Capture the cell that displays the provided text and extract its [X, Y] central coordinate. 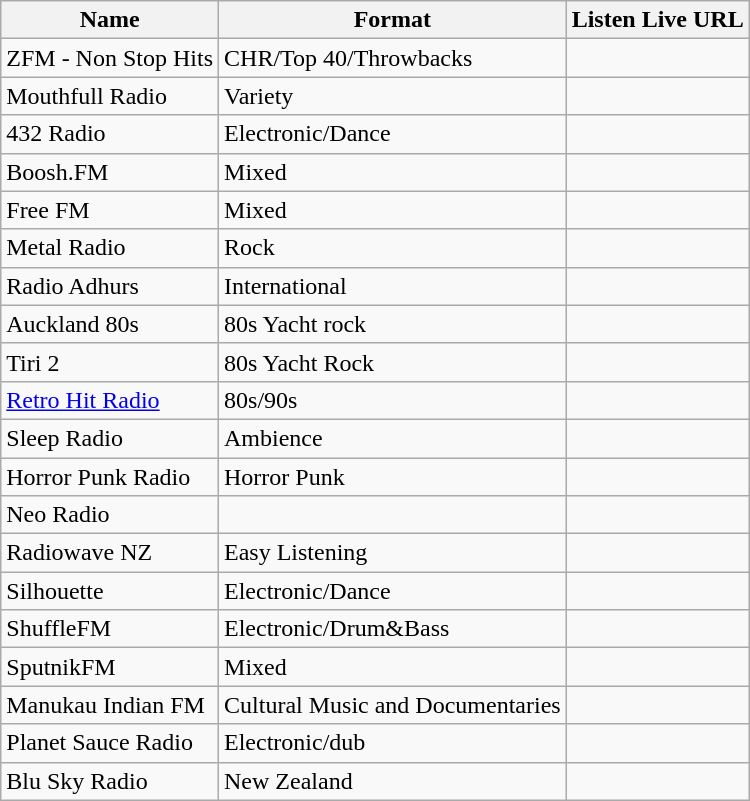
CHR/Top 40/Throwbacks [393, 58]
80s/90s [393, 400]
Neo Radio [110, 515]
ShuffleFM [110, 629]
Manukau Indian FM [110, 705]
Variety [393, 96]
Planet Sauce Radio [110, 743]
80s Yacht Rock [393, 362]
Mouthfull Radio [110, 96]
Electronic/dub [393, 743]
Listen Live URL [658, 20]
Radio Adhurs [110, 286]
Name [110, 20]
Rock [393, 248]
Boosh.FM [110, 172]
Sleep Radio [110, 438]
Electronic/Drum&Bass [393, 629]
SputnikFM [110, 667]
Free FM [110, 210]
432 Radio [110, 134]
Metal Radio [110, 248]
Ambience [393, 438]
Silhouette [110, 591]
Auckland 80s [110, 324]
Horror Punk [393, 477]
Cultural Music and Documentaries [393, 705]
New Zealand [393, 781]
Blu Sky Radio [110, 781]
Format [393, 20]
Easy Listening [393, 553]
Tiri 2 [110, 362]
ZFM - Non Stop Hits [110, 58]
Radiowave NZ [110, 553]
International [393, 286]
Horror Punk Radio [110, 477]
Retro Hit Radio [110, 400]
80s Yacht rock [393, 324]
